Return the [X, Y] coordinate for the center point of the cell that contains the specified text.  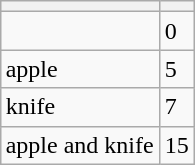
apple and knife [80, 145]
0 [176, 31]
apple [80, 69]
5 [176, 69]
knife [80, 107]
15 [176, 145]
7 [176, 107]
